Capture the cell that displays the provided text and extract its [x, y] central coordinate. 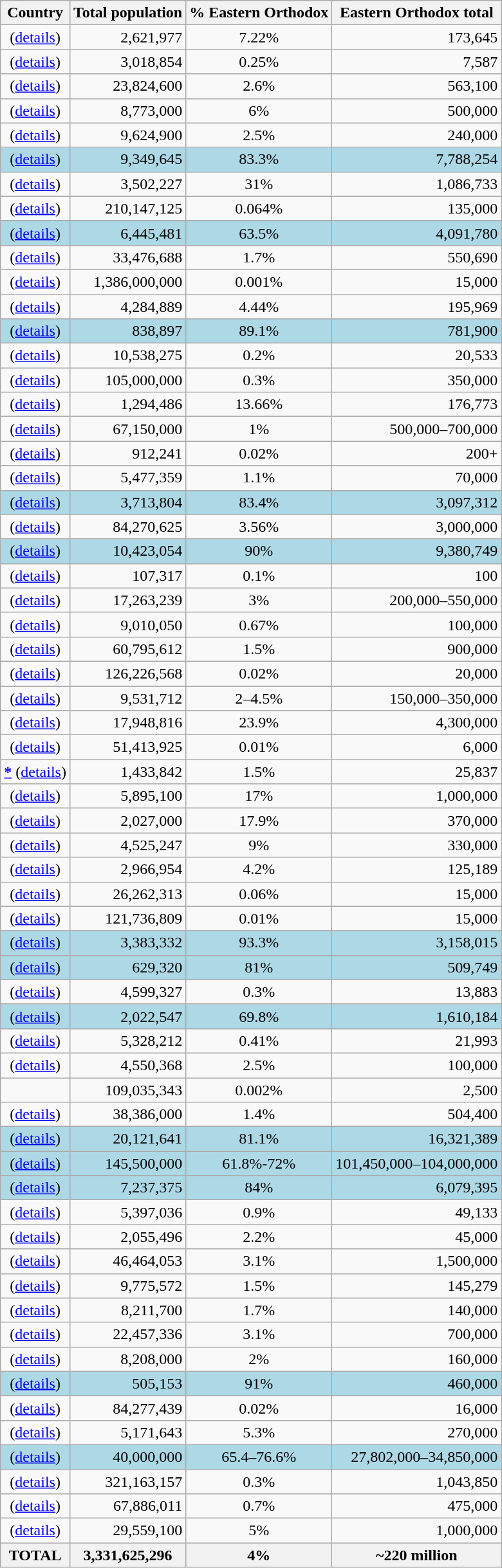
150,000–350,000 [417, 698]
2.6% [259, 86]
4.44% [259, 307]
9% [259, 845]
176,773 [417, 405]
83.4% [259, 502]
2,500 [417, 1090]
4,284,889 [127, 307]
81% [259, 967]
23.9% [259, 723]
3,713,804 [127, 502]
5% [259, 1531]
3.56% [259, 527]
2% [259, 1359]
121,736,809 [127, 918]
3,502,227 [127, 184]
3,158,015 [417, 943]
8,208,000 [127, 1359]
3,000,000 [417, 527]
460,000 [417, 1383]
5,328,212 [127, 1041]
7,587 [417, 62]
9,775,572 [127, 1286]
475,000 [417, 1506]
20,533 [417, 356]
1,294,486 [127, 405]
145,279 [417, 1286]
20,000 [417, 673]
5,397,036 [127, 1212]
2,966,954 [127, 870]
4.2% [259, 870]
22,457,336 [127, 1335]
5,171,643 [127, 1432]
700,000 [417, 1335]
6,079,395 [417, 1188]
17,263,239 [127, 600]
2–4.5% [259, 698]
TOTAL [35, 1555]
21,993 [417, 1041]
4,599,327 [127, 992]
0.67% [259, 624]
370,000 [417, 821]
5,477,359 [127, 478]
1,500,000 [417, 1261]
195,969 [417, 307]
90% [259, 551]
2,027,000 [127, 821]
33,476,688 [127, 257]
45,000 [417, 1237]
100 [417, 576]
% Eastern Orthodox [259, 13]
0.25% [259, 62]
60,795,612 [127, 649]
350,000 [417, 380]
7,788,254 [417, 160]
Total population [127, 13]
509,749 [417, 967]
9,624,900 [127, 135]
65.4–76.6% [259, 1457]
2,055,496 [127, 1237]
0.06% [259, 894]
505,153 [127, 1383]
81.1% [259, 1139]
107,317 [127, 576]
13.66% [259, 405]
10,538,275 [127, 356]
1,610,184 [417, 1016]
912,241 [127, 453]
84% [259, 1188]
6,000 [417, 747]
67,150,000 [127, 429]
1,043,850 [417, 1481]
140,000 [417, 1310]
Country [35, 13]
17.9% [259, 821]
160,000 [417, 1359]
4,300,000 [417, 723]
83.3% [259, 160]
3,018,854 [127, 62]
781,900 [417, 331]
1.4% [259, 1115]
10,423,054 [127, 551]
7.22% [259, 37]
40,000,000 [127, 1457]
550,690 [417, 257]
29,559,100 [127, 1531]
0.41% [259, 1041]
3,383,332 [127, 943]
31% [259, 184]
0.002% [259, 1090]
16,321,389 [417, 1139]
0.9% [259, 1212]
27,802,000–34,850,000 [417, 1457]
9,380,749 [417, 551]
173,645 [417, 37]
109,035,343 [127, 1090]
0.1% [259, 576]
4,091,780 [417, 233]
9,531,712 [127, 698]
500,000–700,000 [417, 429]
* (details) [35, 772]
Eastern Orthodox total [417, 13]
0.064% [259, 208]
2,621,977 [127, 37]
13,883 [417, 992]
26,262,313 [127, 894]
91% [259, 1383]
126,226,568 [127, 673]
330,000 [417, 845]
504,400 [417, 1115]
0.7% [259, 1506]
1,086,733 [417, 184]
17,948,816 [127, 723]
5.3% [259, 1432]
3,331,625,296 [127, 1555]
70,000 [417, 478]
105,000,000 [127, 380]
20,121,641 [127, 1139]
2.2% [259, 1237]
8,773,000 [127, 111]
135,000 [417, 208]
240,000 [417, 135]
6,445,481 [127, 233]
0.001% [259, 282]
25,837 [417, 772]
61.8%-72% [259, 1163]
101,450,000–104,000,000 [417, 1163]
1,386,000,000 [127, 282]
5,895,100 [127, 796]
210,147,125 [127, 208]
9,010,050 [127, 624]
49,133 [417, 1212]
~220 million [417, 1555]
63.5% [259, 233]
500,000 [417, 111]
3% [259, 600]
51,413,925 [127, 747]
67,886,011 [127, 1506]
9,349,645 [127, 160]
1.1% [259, 478]
629,320 [127, 967]
4,550,368 [127, 1065]
7,237,375 [127, 1188]
1% [259, 429]
38,386,000 [127, 1115]
125,189 [417, 870]
200+ [417, 453]
16,000 [417, 1408]
69.8% [259, 1016]
84,277,439 [127, 1408]
321,163,157 [127, 1481]
93.3% [259, 943]
46,464,053 [127, 1261]
23,824,600 [127, 86]
6% [259, 111]
17% [259, 796]
4,525,247 [127, 845]
89.1% [259, 331]
4% [259, 1555]
838,897 [127, 331]
563,100 [417, 86]
8,211,700 [127, 1310]
200,000–550,000 [417, 600]
1,433,842 [127, 772]
2,022,547 [127, 1016]
84,270,625 [127, 527]
0.2% [259, 356]
3,097,312 [417, 502]
270,000 [417, 1432]
145,500,000 [127, 1163]
900,000 [417, 649]
